Detect which cell encompasses the target text, then output its [x, y] center coordinate. 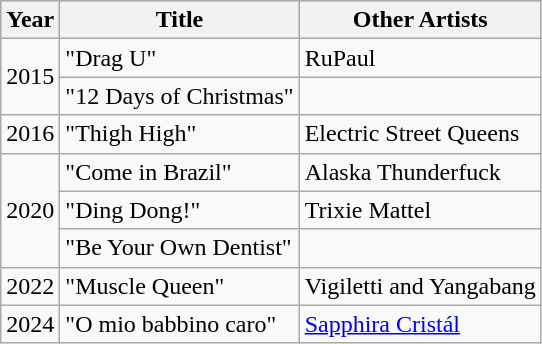
"12 Days of Christmas" [180, 96]
2016 [30, 134]
Alaska Thunderfuck [420, 172]
2022 [30, 286]
2024 [30, 324]
Vigiletti and Yangabang [420, 286]
"Thigh High" [180, 134]
Trixie Mattel [420, 210]
"Be Your Own Dentist" [180, 248]
Electric Street Queens [420, 134]
Other Artists [420, 20]
2015 [30, 77]
"Muscle Queen" [180, 286]
"O mio babbino caro" [180, 324]
RuPaul [420, 58]
2020 [30, 210]
Year [30, 20]
"Ding Dong!" [180, 210]
"Come in Brazil" [180, 172]
Title [180, 20]
Sapphira Cristál [420, 324]
"Drag U" [180, 58]
